From the cell containing the given text, extract its center point as [x, y] coordinate. 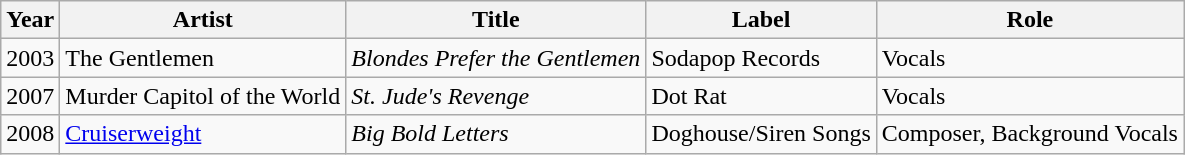
Title [496, 20]
St. Jude's Revenge [496, 96]
Role [1030, 20]
Label [761, 20]
Doghouse/Siren Songs [761, 134]
Artist [203, 20]
Murder Capitol of the World [203, 96]
Dot Rat [761, 96]
2008 [30, 134]
Blondes Prefer the Gentlemen [496, 58]
2003 [30, 58]
The Gentlemen [203, 58]
Big Bold Letters [496, 134]
Cruiserweight [203, 134]
Sodapop Records [761, 58]
2007 [30, 96]
Composer, Background Vocals [1030, 134]
Year [30, 20]
